Return the [X, Y] coordinate for the center point of the cell that contains the specified text.  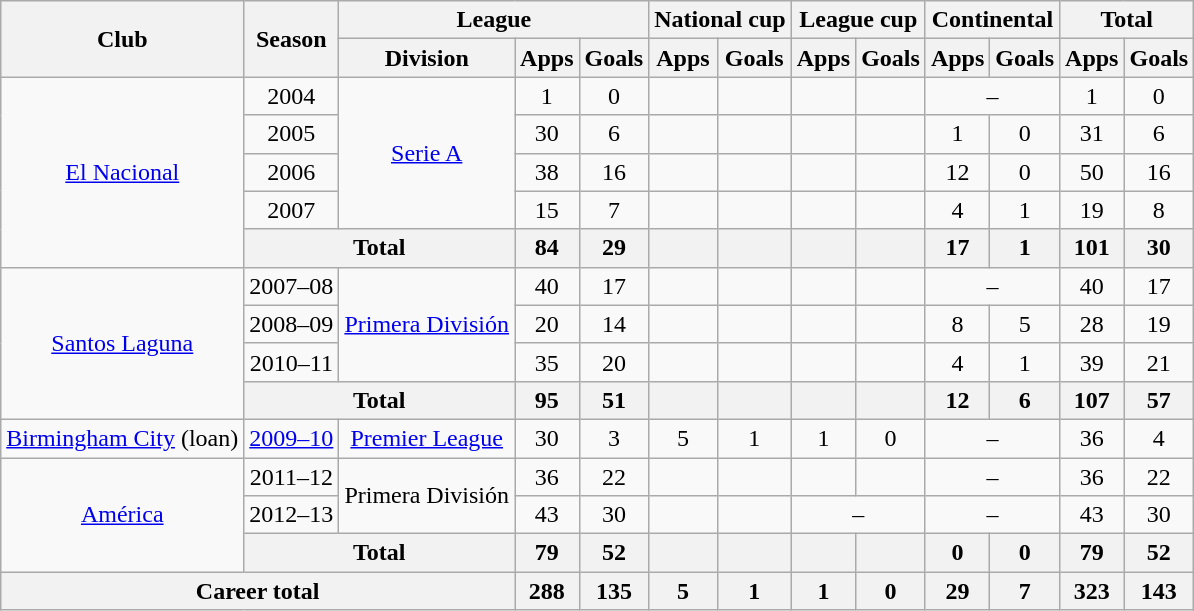
2007–08 [292, 286]
League [494, 20]
2006 [292, 172]
League cup [858, 20]
2004 [292, 96]
28 [1092, 324]
2011–12 [292, 477]
Santos Laguna [122, 343]
Continental [992, 20]
El Nacional [122, 172]
2007 [292, 210]
National cup [720, 20]
95 [547, 400]
39 [1092, 362]
135 [614, 591]
2008–09 [292, 324]
38 [547, 172]
57 [1159, 400]
14 [614, 324]
Career total [258, 591]
Birmingham City (loan) [122, 438]
Division [427, 58]
Premier League [427, 438]
3 [614, 438]
84 [547, 248]
101 [1092, 248]
2012–13 [292, 515]
2009–10 [292, 438]
323 [1092, 591]
288 [547, 591]
15 [547, 210]
143 [1159, 591]
51 [614, 400]
31 [1092, 134]
2010–11 [292, 362]
Serie A [427, 153]
Club [122, 39]
21 [1159, 362]
Season [292, 39]
107 [1092, 400]
35 [547, 362]
50 [1092, 172]
América [122, 515]
2005 [292, 134]
